Locate the cell with the specified text and output its (x, y) center coordinate. 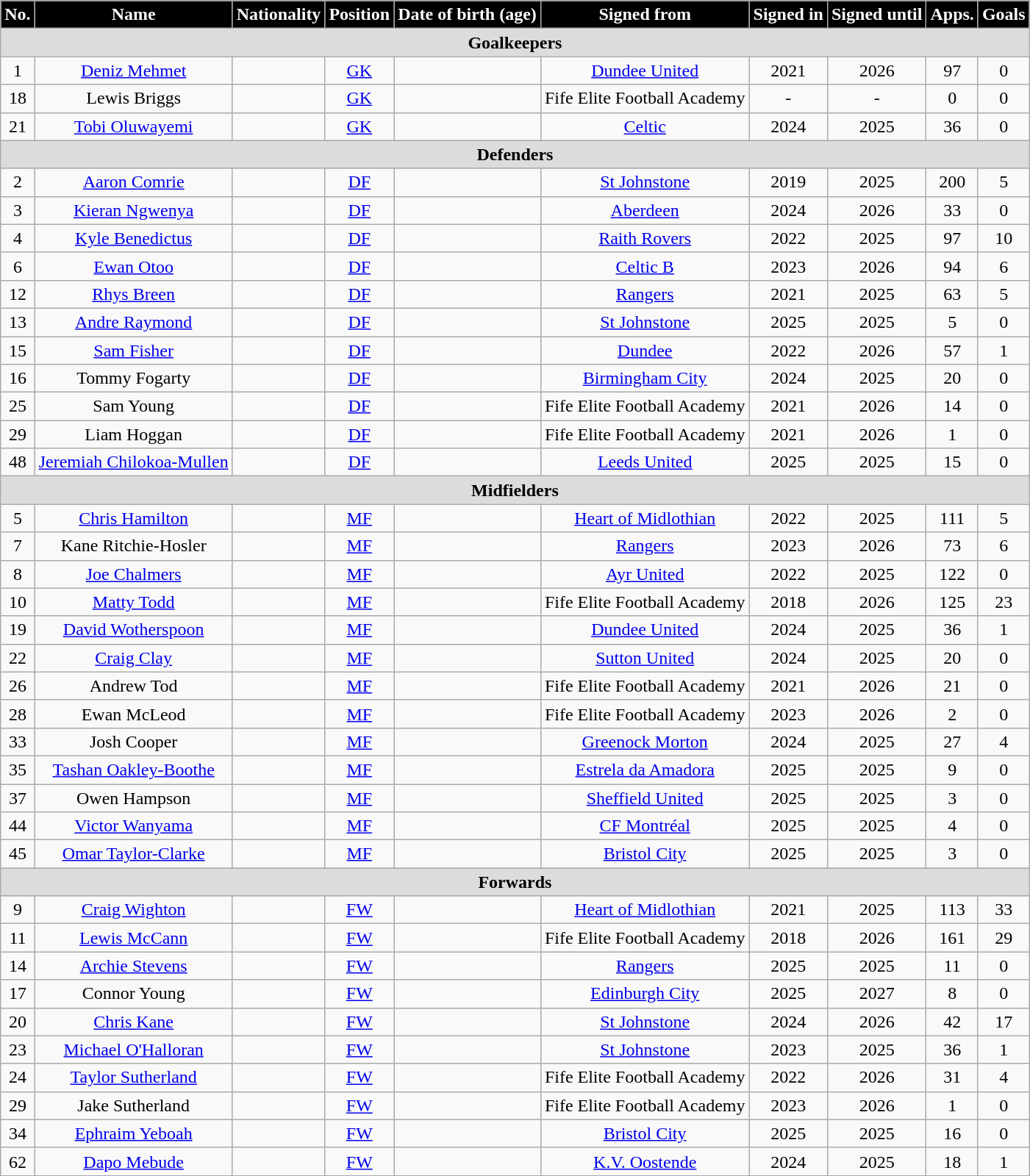
Leeds United (645, 462)
Dapo Mebude (134, 1161)
Celtic (645, 126)
34 (18, 1133)
Chris Hamilton (134, 518)
Apps. (952, 15)
2019 (788, 182)
Estrela da Amadora (645, 770)
48 (18, 462)
27 (952, 742)
Sutton United (645, 658)
Goals (1004, 15)
Ewan McLeod (134, 714)
Lewis Briggs (134, 98)
94 (952, 266)
Tashan Oakley-Boothe (134, 770)
K.V. Oostende (645, 1161)
Joe Chalmers (134, 574)
Deniz Mehmet (134, 71)
Defenders (515, 154)
Forwards (515, 882)
Aaron Comrie (134, 182)
Ayr United (645, 574)
Signed until (876, 15)
73 (952, 546)
44 (18, 826)
Kyle Benedictus (134, 238)
Signed from (645, 15)
Date of birth (age) (468, 15)
Position (360, 15)
13 (18, 322)
26 (18, 686)
No. (18, 15)
28 (18, 714)
113 (952, 910)
Greenock Morton (645, 742)
Midfielders (515, 490)
Josh Cooper (134, 742)
Liam Hoggan (134, 434)
Lewis McCann (134, 938)
Tobi Oluwayemi (134, 126)
Sam Young (134, 406)
Ewan Otoo (134, 266)
Sheffield United (645, 797)
25 (18, 406)
200 (952, 182)
2027 (876, 994)
Ephraim Yeboah (134, 1133)
Andre Raymond (134, 322)
Connor Young (134, 994)
62 (18, 1161)
Chris Kane (134, 1022)
Craig Clay (134, 658)
12 (18, 294)
Archie Stevens (134, 966)
Rhys Breen (134, 294)
Goalkeepers (515, 43)
31 (952, 1078)
63 (952, 294)
Taylor Sutherland (134, 1078)
Birmingham City (645, 379)
Aberdeen (645, 210)
57 (952, 351)
Tommy Fogarty (134, 379)
42 (952, 1022)
19 (18, 630)
Jeremiah Chilokoa-Mullen (134, 462)
Sam Fisher (134, 351)
Name (134, 15)
David Wotherspoon (134, 630)
Edinburgh City (645, 994)
Michael O'Halloran (134, 1050)
Nationality (279, 15)
161 (952, 938)
7 (18, 546)
Jake Sutherland (134, 1105)
22 (18, 658)
122 (952, 574)
Craig Wighton (134, 910)
35 (18, 770)
45 (18, 854)
37 (18, 797)
Celtic B (645, 266)
111 (952, 518)
Kieran Ngwenya (134, 210)
Signed in (788, 15)
125 (952, 602)
CF Montréal (645, 826)
Matty Todd (134, 602)
Owen Hampson (134, 797)
Dundee (645, 351)
Omar Taylor-Clarke (134, 854)
Kane Ritchie-Hosler (134, 546)
Victor Wanyama (134, 826)
Andrew Tod (134, 686)
Raith Rovers (645, 238)
24 (18, 1078)
